Return [x, y] of the center of cell containing provided text 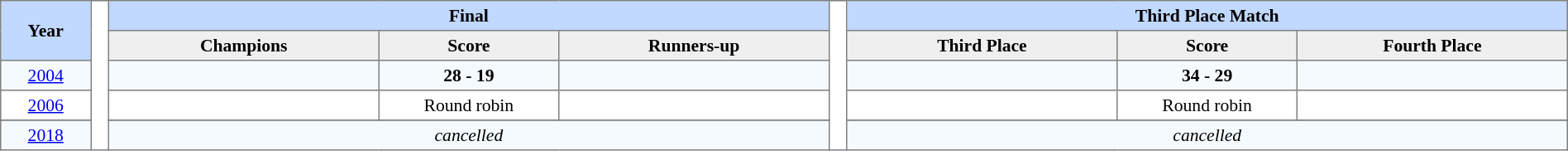
Fourth Place [1432, 46]
34 - 29 [1207, 75]
Final [468, 16]
Third Place Match [1207, 16]
2004 [46, 75]
28 - 19 [469, 75]
Runners-up [695, 46]
2006 [46, 105]
Year [46, 31]
Champions [243, 46]
Third Place [982, 46]
2018 [46, 135]
